Determine the [x, y] coordinate at the center of the cell enclosing the given text.  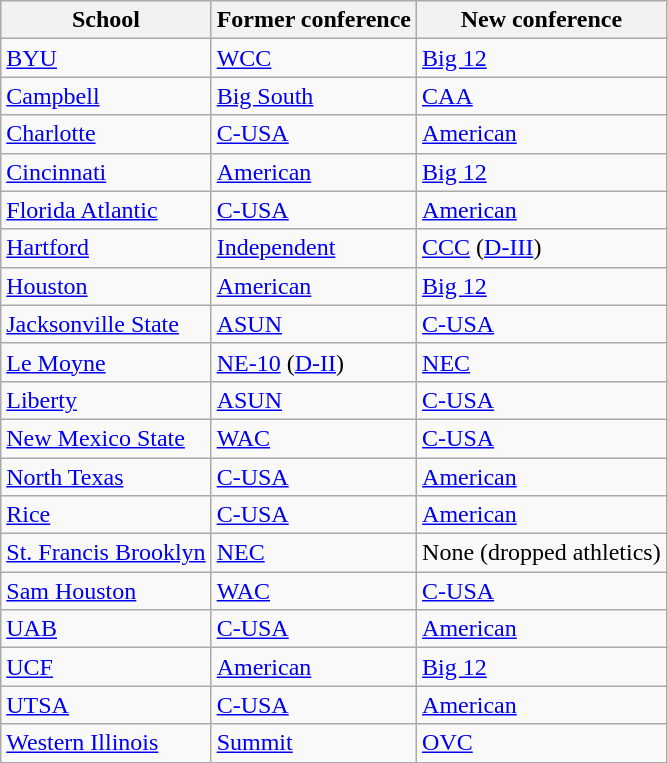
Campbell [106, 96]
UAB [106, 629]
Florida Atlantic [106, 210]
Charlotte [106, 134]
Big South [314, 96]
WCC [314, 58]
St. Francis Brooklyn [106, 553]
New conference [542, 20]
North Texas [106, 477]
UTSA [106, 705]
CCC (D-III) [542, 248]
Former conference [314, 20]
Western Illinois [106, 743]
Rice [106, 515]
Liberty [106, 400]
Le Moyne [106, 362]
School [106, 20]
Sam Houston [106, 591]
UCF [106, 667]
Jacksonville State [106, 324]
BYU [106, 58]
Independent [314, 248]
CAA [542, 96]
Hartford [106, 248]
New Mexico State [106, 438]
Houston [106, 286]
NE-10 (D-II) [314, 362]
Summit [314, 743]
None (dropped athletics) [542, 553]
OVC [542, 743]
Cincinnati [106, 172]
